Locate the cell with the specified text and output its (x, y) center coordinate. 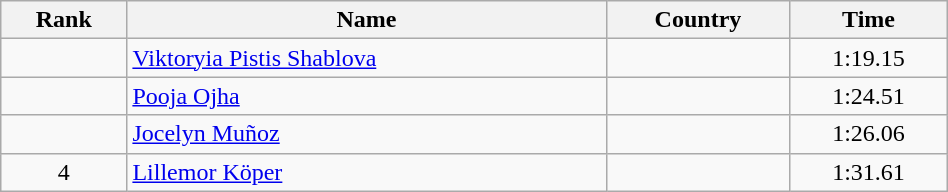
Pooja Ojha (366, 96)
1:19.15 (868, 58)
1:26.06 (868, 134)
1:31.61 (868, 172)
Viktoryia Pistis Shablova (366, 58)
Name (366, 20)
1:24.51 (868, 96)
4 (64, 172)
Rank (64, 20)
Time (868, 20)
Jocelyn Muñoz (366, 134)
Country (698, 20)
Lillemor Köper (366, 172)
